For the text-containing cell, return its midpoint in (x, y) coordinate format. 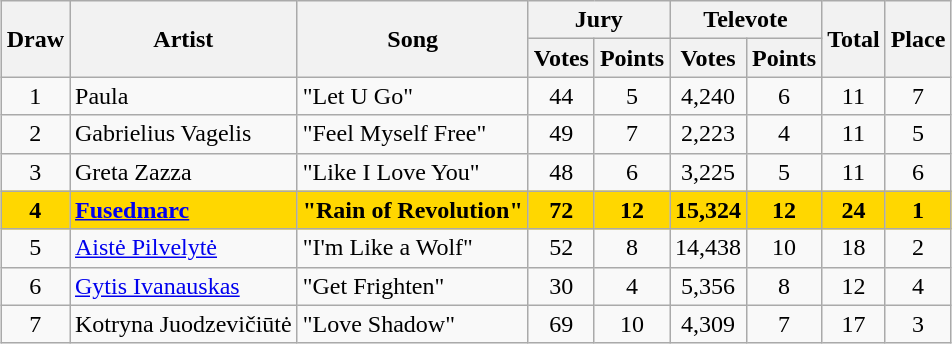
Artist (184, 39)
48 (561, 172)
14,438 (708, 248)
69 (561, 324)
30 (561, 286)
18 (854, 248)
Jury (598, 20)
"I'm Like a Wolf" (412, 248)
Televote (746, 20)
Total (854, 39)
4,309 (708, 324)
Song (412, 39)
4,240 (708, 96)
2,223 (708, 134)
Aistė Pilvelytė (184, 248)
44 (561, 96)
"Feel Myself Free" (412, 134)
"Rain of Revolution" (412, 210)
Gabrielius Vagelis (184, 134)
52 (561, 248)
3,225 (708, 172)
15,324 (708, 210)
"Get Frighten" (412, 286)
Draw (35, 39)
"Love Shadow" (412, 324)
Place (918, 39)
49 (561, 134)
"Let U Go" (412, 96)
Paula (184, 96)
"Like I Love You" (412, 172)
Kotryna Juodzevičiūtė (184, 324)
Gytis Ivanauskas (184, 286)
Fusedmarc (184, 210)
Greta Zazza (184, 172)
24 (854, 210)
17 (854, 324)
72 (561, 210)
5,356 (708, 286)
